Search for the cell housing the specified text and yield its (x, y) center coordinate. 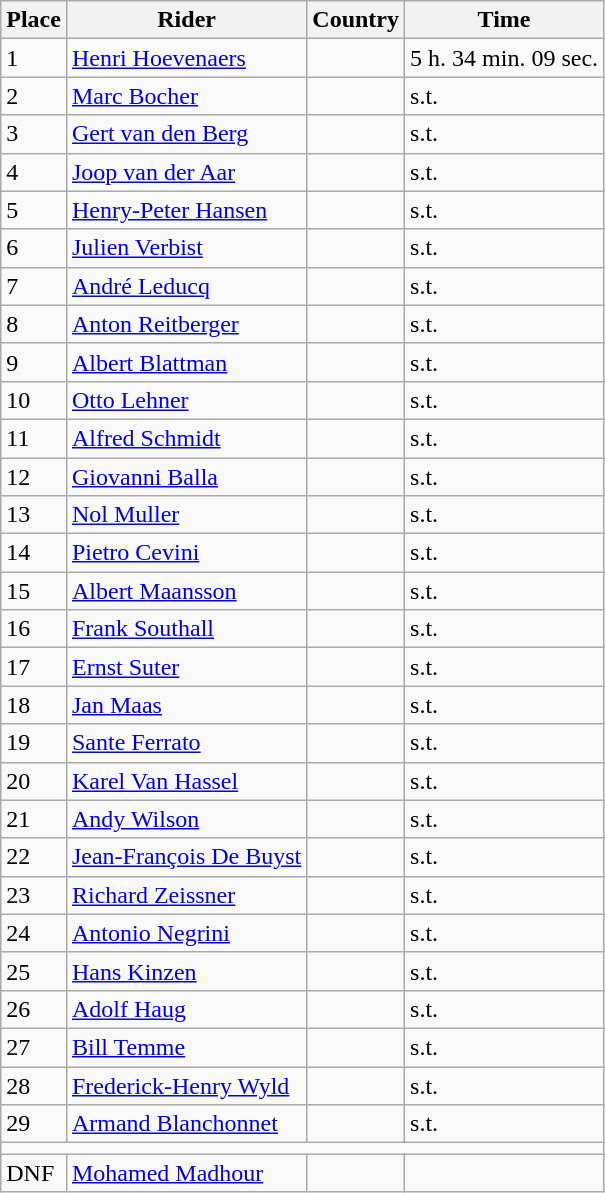
18 (34, 705)
Karel Van Hassel (186, 781)
4 (34, 172)
2 (34, 96)
Albert Maansson (186, 591)
6 (34, 248)
15 (34, 591)
Marc Bocher (186, 96)
Sante Ferrato (186, 743)
Rider (186, 20)
Pietro Cevini (186, 553)
16 (34, 629)
DNF (34, 1173)
13 (34, 515)
22 (34, 857)
Armand Blanchonnet (186, 1124)
Antonio Negrini (186, 933)
26 (34, 1009)
Adolf Haug (186, 1009)
Mohamed Madhour (186, 1173)
Frederick-Henry Wyld (186, 1085)
5 h. 34 min. 09 sec. (504, 58)
3 (34, 134)
20 (34, 781)
9 (34, 362)
Henry-Peter Hansen (186, 210)
19 (34, 743)
Henri Hoevenaers (186, 58)
Place (34, 20)
11 (34, 438)
Albert Blattman (186, 362)
Andy Wilson (186, 819)
21 (34, 819)
Nol Muller (186, 515)
10 (34, 400)
28 (34, 1085)
Richard Zeissner (186, 895)
27 (34, 1047)
Giovanni Balla (186, 477)
Alfred Schmidt (186, 438)
14 (34, 553)
Jean-François De Buyst (186, 857)
7 (34, 286)
5 (34, 210)
12 (34, 477)
Ernst Suter (186, 667)
23 (34, 895)
Jan Maas (186, 705)
Anton Reitberger (186, 324)
Julien Verbist (186, 248)
Bill Temme (186, 1047)
17 (34, 667)
Time (504, 20)
1 (34, 58)
8 (34, 324)
André Leducq (186, 286)
24 (34, 933)
Joop van der Aar (186, 172)
Frank Southall (186, 629)
Hans Kinzen (186, 971)
Otto Lehner (186, 400)
25 (34, 971)
Country (356, 20)
29 (34, 1124)
Gert van den Berg (186, 134)
